Find where the given text appears and provide that cell's center as (X, Y) coordinate. 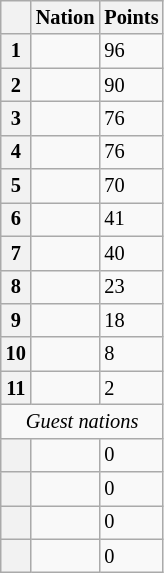
90 (131, 85)
3 (16, 118)
70 (131, 186)
6 (16, 219)
4 (16, 152)
Nation (66, 17)
7 (16, 253)
18 (131, 320)
1 (16, 51)
11 (16, 388)
41 (131, 219)
Guest nations (82, 421)
9 (16, 320)
96 (131, 51)
10 (16, 354)
40 (131, 253)
5 (16, 186)
Points (131, 17)
23 (131, 287)
